From the cell containing the given text, extract its center point as [X, Y] coordinate. 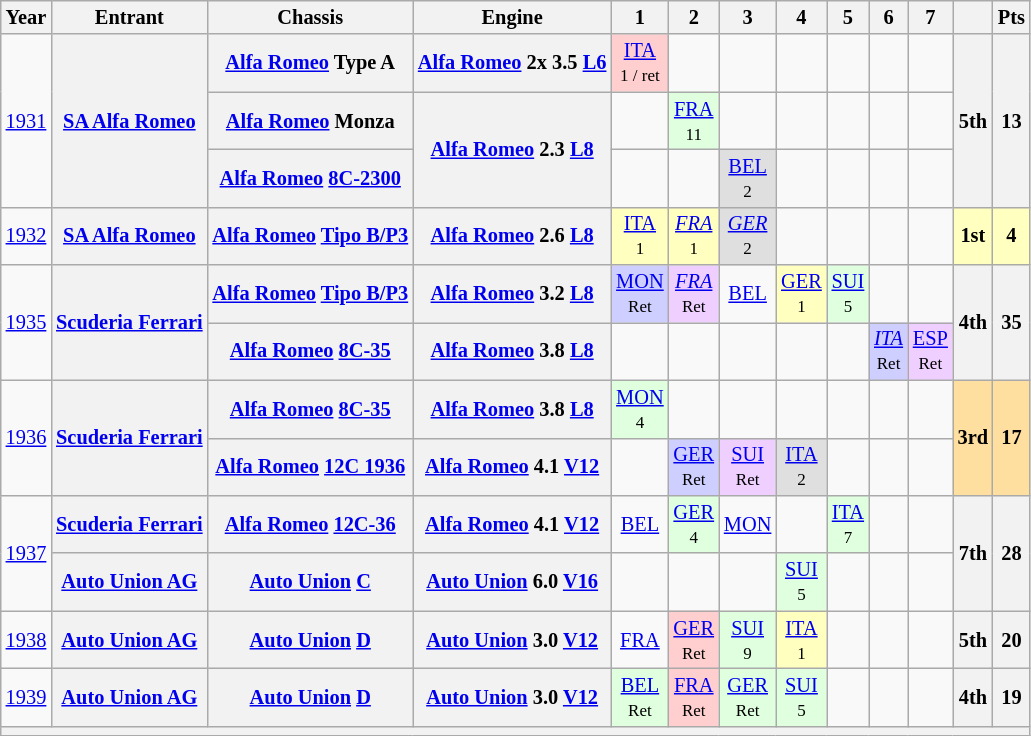
BELRet [640, 697]
1932 [26, 236]
1939 [26, 697]
Entrant [129, 17]
20 [1012, 640]
Alfa Romeo 8C-2300 [310, 178]
28 [1012, 552]
Alfa Romeo 2.3 L8 [512, 150]
3rd [973, 438]
GER4 [694, 524]
ESPRet [930, 351]
FRA1 [694, 236]
7th [973, 552]
Auto Union C [310, 582]
1931 [26, 120]
ITARet [888, 351]
Alfa Romeo Monza [310, 121]
SUI9 [748, 640]
Alfa Romeo 12C-36 [310, 524]
3 [748, 17]
35 [1012, 322]
Alfa Romeo Type A [310, 63]
1938 [26, 640]
1 [640, 17]
Auto Union 6.0 V16 [512, 582]
ITA1 / ret [640, 63]
Alfa Romeo 2x 3.5 L6 [512, 63]
6 [888, 17]
Chassis [310, 17]
1936 [26, 438]
17 [1012, 438]
FRA [640, 640]
ITA2 [801, 467]
BEL2 [748, 178]
1935 [26, 322]
MONRet [640, 294]
Engine [512, 17]
FRA11 [694, 121]
MON4 [640, 409]
SUIRet [748, 467]
Year [26, 17]
13 [1012, 120]
GER1 [801, 294]
Pts [1012, 17]
2 [694, 17]
Alfa Romeo 12C 1936 [310, 467]
1937 [26, 552]
Alfa Romeo 2.6 L8 [512, 236]
MON [748, 524]
GER2 [748, 236]
1st [973, 236]
19 [1012, 697]
ITA7 [848, 524]
Alfa Romeo 3.2 L8 [512, 294]
7 [930, 17]
5 [848, 17]
